Search for the cell housing the specified text and yield its (x, y) center coordinate. 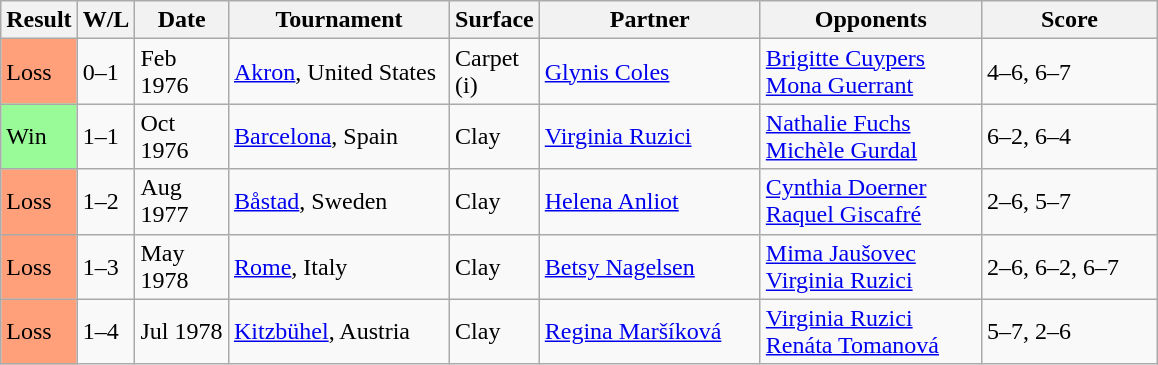
Virginia Ruzici (650, 136)
5–7, 2–6 (1069, 332)
Partner (650, 20)
1–4 (106, 332)
Feb 1976 (182, 72)
1–1 (106, 136)
Oct 1976 (182, 136)
2–6, 6–2, 6–7 (1069, 266)
Carpet (i) (495, 72)
May 1978 (182, 266)
2–6, 5–7 (1069, 202)
Glynis Coles (650, 72)
Akron, United States (338, 72)
Tournament (338, 20)
Aug 1977 (182, 202)
1–2 (106, 202)
Mima Jaušovec Virginia Ruzici (870, 266)
6–2, 6–4 (1069, 136)
Kitzbühel, Austria (338, 332)
Jul 1978 (182, 332)
W/L (106, 20)
Rome, Italy (338, 266)
Barcelona, Spain (338, 136)
Båstad, Sweden (338, 202)
4–6, 6–7 (1069, 72)
Cynthia Doerner Raquel Giscafré (870, 202)
Score (1069, 20)
Win (39, 136)
Virginia Ruzici Renáta Tomanová (870, 332)
Date (182, 20)
1–3 (106, 266)
Surface (495, 20)
Helena Anliot (650, 202)
0–1 (106, 72)
Nathalie Fuchs Michèle Gurdal (870, 136)
Betsy Nagelsen (650, 266)
Brigitte Cuypers Mona Guerrant (870, 72)
Regina Maršíková (650, 332)
Opponents (870, 20)
Result (39, 20)
